Output the (x, y) coordinate of the center of the cell containing the given text.  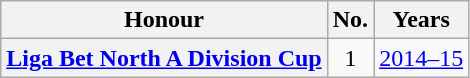
2014–15 (422, 58)
1 (350, 58)
No. (350, 20)
Years (422, 20)
Liga Bet North A Division Cup (164, 58)
Honour (164, 20)
